Find where the given text appears and provide that cell's center as (X, Y) coordinate. 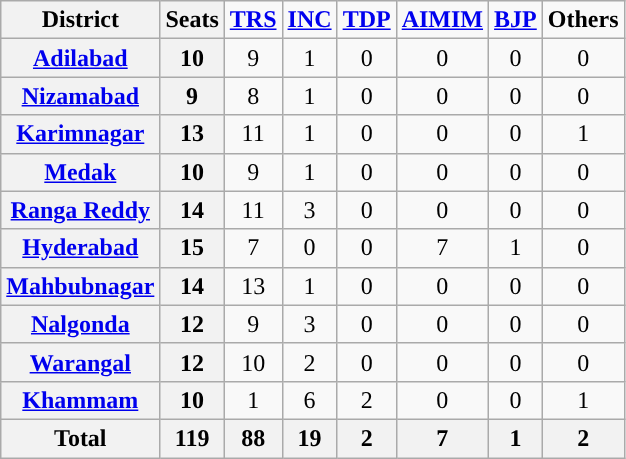
BJP (516, 20)
Nizamabad (80, 96)
19 (310, 438)
Khammam (80, 400)
Adilabad (80, 58)
INC (310, 20)
TRS (253, 20)
8 (253, 96)
Total (80, 438)
Nalgonda (80, 324)
Karimnagar (80, 134)
119 (192, 438)
TDP (366, 20)
AIMIM (442, 20)
6 (310, 400)
15 (192, 248)
Others (583, 20)
Ranga Reddy (80, 210)
Medak (80, 172)
88 (253, 438)
Warangal (80, 362)
Hyderabad (80, 248)
Mahbubnagar (80, 286)
Seats (192, 20)
District (80, 20)
